Capture the cell that displays the provided text and extract its [X, Y] central coordinate. 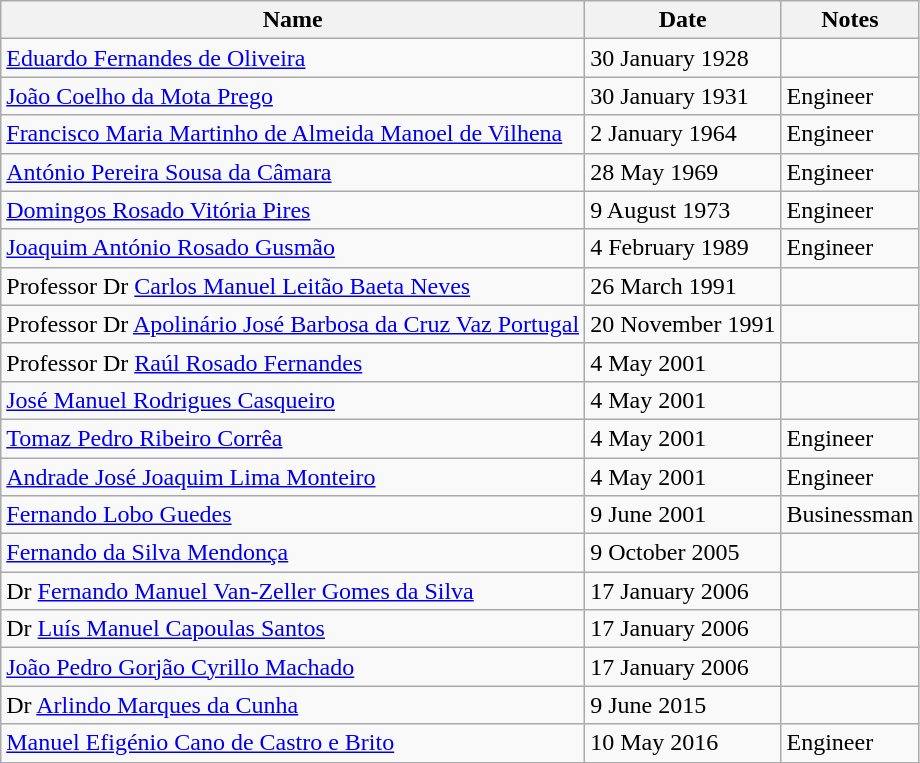
Andrade José Joaquim Lima Monteiro [293, 477]
Date [683, 20]
Dr Fernando Manuel Van-Zeller Gomes da Silva [293, 591]
Fernando Lobo Guedes [293, 515]
20 November 1991 [683, 324]
João Pedro Gorjão Cyrillo Machado [293, 667]
26 March 1991 [683, 286]
José Manuel Rodrigues Casqueiro [293, 400]
Name [293, 20]
9 August 1973 [683, 210]
Manuel Efigénio Cano de Castro e Brito [293, 743]
Eduardo Fernandes de Oliveira [293, 58]
9 June 2015 [683, 705]
Businessman [850, 515]
2 January 1964 [683, 134]
Tomaz Pedro Ribeiro Corrêa [293, 438]
Professor Dr Apolinário José Barbosa da Cruz Vaz Portugal [293, 324]
João Coelho da Mota Prego [293, 96]
Domingos Rosado Vitória Pires [293, 210]
Professor Dr Raúl Rosado Fernandes [293, 362]
30 January 1931 [683, 96]
9 June 2001 [683, 515]
9 October 2005 [683, 553]
Dr Arlindo Marques da Cunha [293, 705]
4 February 1989 [683, 248]
Professor Dr Carlos Manuel Leitão Baeta Neves [293, 286]
Dr Luís Manuel Capoulas Santos [293, 629]
30 January 1928 [683, 58]
Francisco Maria Martinho de Almeida Manoel de Vilhena [293, 134]
Fernando da Silva Mendonça [293, 553]
28 May 1969 [683, 172]
Joaquim António Rosado Gusmão [293, 248]
10 May 2016 [683, 743]
António Pereira Sousa da Câmara [293, 172]
Notes [850, 20]
